Return the (X, Y) coordinate for the center point of the cell that contains the specified text.  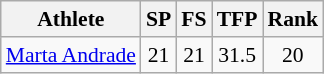
Marta Andrade (71, 55)
FS (194, 19)
Rank (292, 19)
Athlete (71, 19)
31.5 (238, 55)
20 (292, 55)
SP (158, 19)
TFP (238, 19)
